Provide the [X, Y] coordinate of the cell's center where the given text is located.  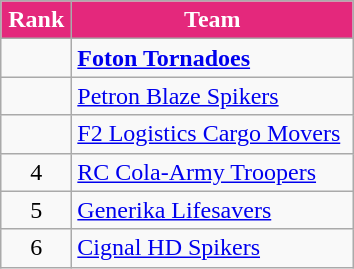
4 [36, 172]
Team [212, 20]
Cignal HD Spikers [212, 248]
Foton Tornadoes [212, 58]
Rank [36, 20]
RC Cola-Army Troopers [212, 172]
Petron Blaze Spikers [212, 96]
6 [36, 248]
5 [36, 210]
Generika Lifesavers [212, 210]
F2 Logistics Cargo Movers [212, 134]
